Return the [x, y] coordinate for the center point of the cell that contains the specified text.  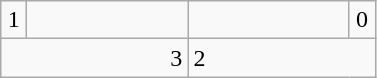
0 [362, 20]
1 [14, 20]
3 [94, 58]
2 [282, 58]
